Return [x, y] of the center of cell containing provided text 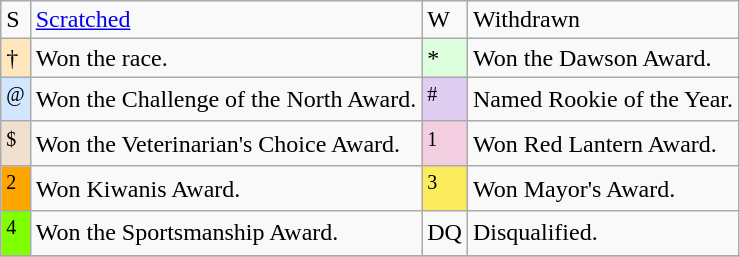
@ [16, 100]
Won the Challenge of the North Award. [226, 100]
Won the race. [226, 58]
Disqualified. [602, 234]
3 [445, 188]
Won the Sportsmanship Award. [226, 234]
# [445, 100]
Won Mayor's Award. [602, 188]
4 [16, 234]
Won Red Lantern Award. [602, 144]
Won the Dawson Award. [602, 58]
DQ [445, 234]
Won the Veterinarian's Choice Award. [226, 144]
Won Kiwanis Award. [226, 188]
Withdrawn [602, 20]
W [445, 20]
2 [16, 188]
* [445, 58]
$ [16, 144]
S [16, 20]
1 [445, 144]
Scratched [226, 20]
Named Rookie of the Year. [602, 100]
† [16, 58]
